Provide the [x, y] coordinate of the cell's center where the given text is located.  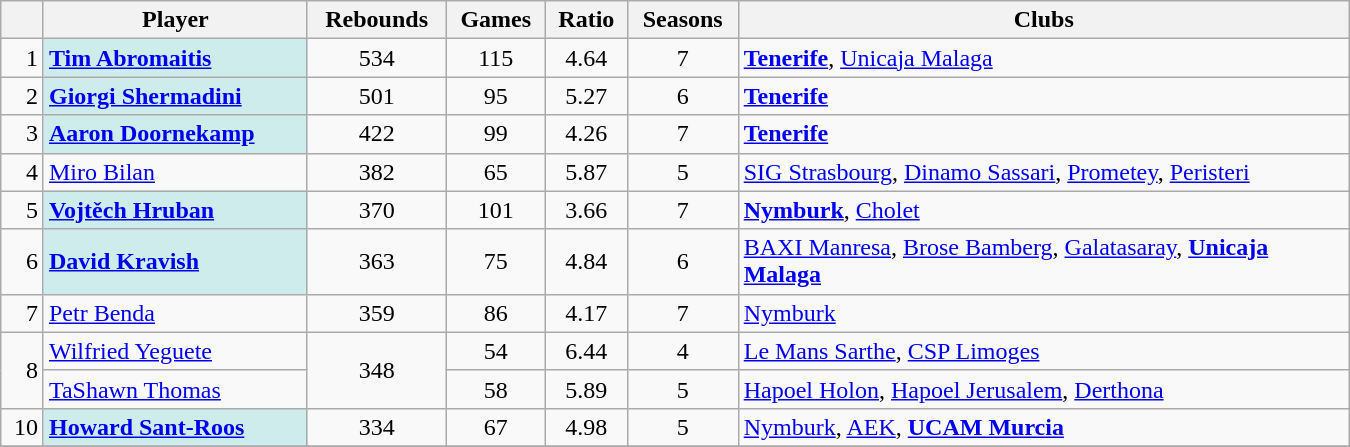
115 [496, 58]
David Kravish [175, 262]
95 [496, 96]
Clubs [1044, 20]
Seasons [682, 20]
4.64 [586, 58]
Giorgi Shermadini [175, 96]
5.89 [586, 389]
334 [376, 427]
Tenerife, Unicaja Malaga [1044, 58]
Nymburk, AEK, UCAM Murcia [1044, 427]
382 [376, 172]
101 [496, 210]
67 [496, 427]
Miro Bilan [175, 172]
Nymburk, Cholet [1044, 210]
363 [376, 262]
8 [22, 370]
3.66 [586, 210]
2 [22, 96]
4.98 [586, 427]
58 [496, 389]
359 [376, 313]
Howard Sant-Roos [175, 427]
Games [496, 20]
75 [496, 262]
4.84 [586, 262]
BAXI Manresa, Brose Bamberg, Galatasaray, Unicaja Malaga [1044, 262]
99 [496, 134]
Vojtěch Hruban [175, 210]
Aaron Doornekamp [175, 134]
TaShawn Thomas [175, 389]
86 [496, 313]
Le Mans Sarthe, CSP Limoges [1044, 351]
6.44 [586, 351]
Player [175, 20]
SIG Strasbourg, Dinamo Sassari, Prometey, Peristeri [1044, 172]
501 [376, 96]
10 [22, 427]
5.87 [586, 172]
370 [376, 210]
Nymburk [1044, 313]
422 [376, 134]
Petr Benda [175, 313]
54 [496, 351]
4.26 [586, 134]
Tim Abromaitis [175, 58]
Rebounds [376, 20]
4.17 [586, 313]
Wilfried Yeguete [175, 351]
Hapoel Holon, Hapoel Jerusalem, Derthona [1044, 389]
Ratio [586, 20]
3 [22, 134]
5.27 [586, 96]
348 [376, 370]
534 [376, 58]
65 [496, 172]
1 [22, 58]
